Capture the cell that displays the provided text and extract its [x, y] central coordinate. 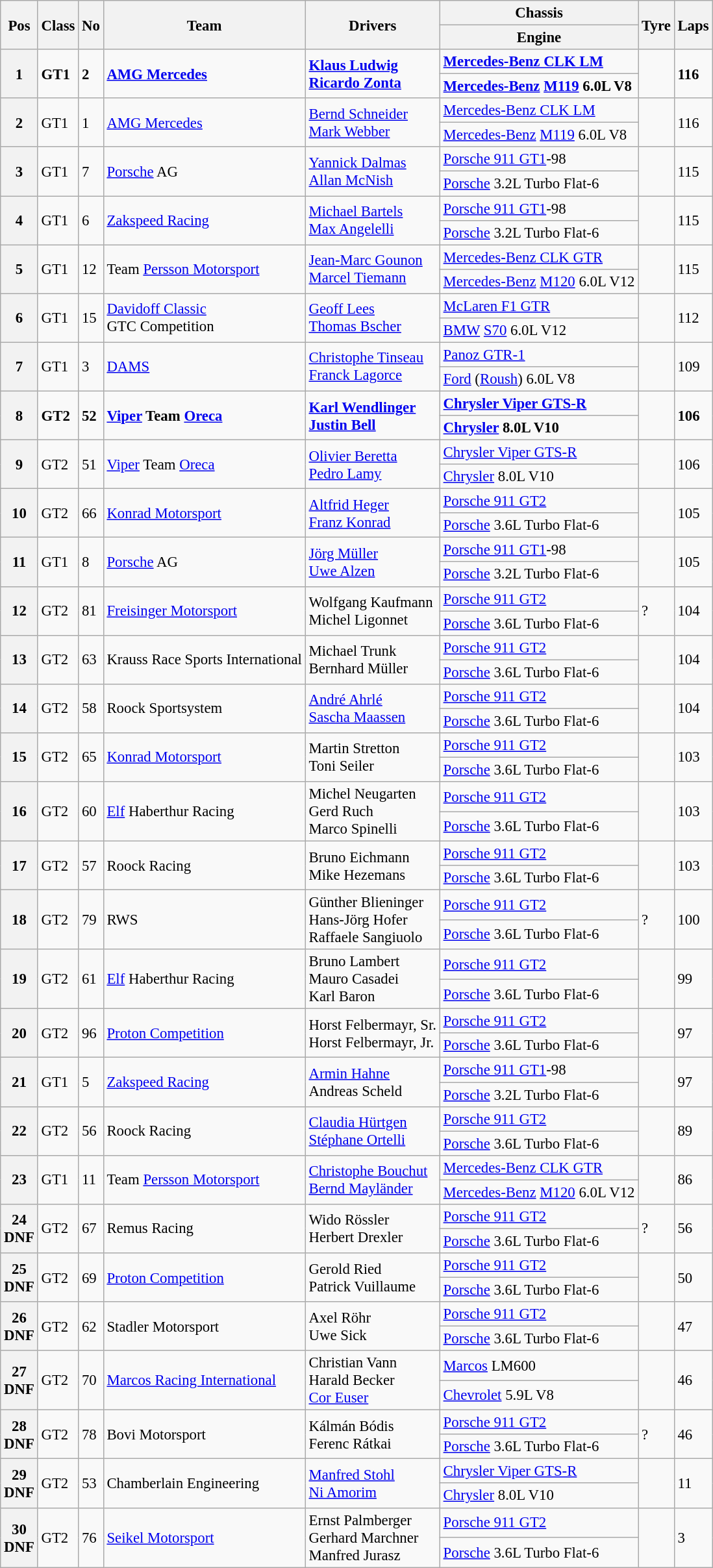
Kálmán Bódis Ferenc Rátkai [373, 1435]
28DNF [19, 1435]
Claudia Hürtgen Stéphane Ortelli [373, 1131]
Wolfgang Kaufmann Michel Ligonnet [373, 610]
André Ahrlé Sascha Maassen [373, 709]
Tyre [656, 25]
Altfrid Heger Franz Konrad [373, 513]
47 [694, 1326]
Class [58, 25]
Marcos Racing International [204, 1380]
20 [19, 1034]
112 [694, 318]
66 [91, 513]
Günther Blieninger Hans-Jörg Hofer Raffaele Sangiuolo [373, 920]
Bruno Eichmann Mike Hezemans [373, 866]
4 [19, 221]
Bovi Motorsport [204, 1435]
57 [91, 866]
Yannick Dalmas Allan McNish [373, 171]
60 [91, 812]
Stadler Motorsport [204, 1326]
Jörg Müller Uwe Alzen [373, 562]
16 [19, 812]
81 [91, 610]
78 [91, 1435]
Michael Trunk Bernhard Müller [373, 660]
58 [91, 709]
Bruno Lambert Mauro Casadei Karl Baron [373, 979]
Christophe Tinseau Franck Lagorce [373, 366]
100 [694, 920]
DAMS [204, 366]
99 [694, 979]
Axel Röhr Uwe Sick [373, 1326]
Chevrolet 5.9L V8 [539, 1395]
19 [19, 979]
Krauss Race Sports International [204, 660]
27DNF [19, 1380]
Christian Vann Harald Becker Cor Euser [373, 1380]
McLaren F1 GTR [539, 306]
76 [91, 1537]
30DNF [19, 1537]
69 [91, 1278]
Christophe Bouchut Bernd Mayländer [373, 1179]
29DNF [19, 1483]
No [91, 25]
Karl Wendlinger Justin Bell [373, 416]
Manfred Stohl Ni Amorim [373, 1483]
9 [19, 465]
65 [91, 757]
109 [694, 366]
BMW S70 6.0L V12 [539, 330]
62 [91, 1326]
23 [19, 1179]
22 [19, 1131]
Chassis [539, 13]
Panoz GTR-1 [539, 355]
Laps [694, 25]
Klaus Ludwig Ricardo Zonta [373, 74]
Michel Neugarten Gerd Ruch Marco Spinelli [373, 812]
Chamberlain Engineering [204, 1483]
Horst Felbermayr, Sr. Horst Felbermayr, Jr. [373, 1034]
63 [91, 660]
Jean-Marc Gounon Marcel Tiemann [373, 269]
Ford (Roush) 6.0L V8 [539, 379]
53 [91, 1483]
Davidoff Classic GTC Competition [204, 318]
61 [91, 979]
50 [694, 1278]
52 [91, 416]
Ernst Palmberger Gerhard Marchner Manfred Jurasz [373, 1537]
Michael Bartels Max Angelelli [373, 221]
Engine [539, 38]
Gerold Ried Patrick Vuillaume [373, 1278]
Bernd Schneider Mark Webber [373, 122]
Olivier Beretta Pedro Lamy [373, 465]
Martin Stretton Toni Seiler [373, 757]
Team [204, 25]
67 [91, 1228]
Pos [19, 25]
89 [694, 1131]
51 [91, 465]
24DNF [19, 1228]
Geoff Lees Thomas Bscher [373, 318]
18 [19, 920]
96 [91, 1034]
21 [19, 1082]
70 [91, 1380]
Marcos LM600 [539, 1365]
26DNF [19, 1326]
13 [19, 660]
17 [19, 866]
Seikel Motorsport [204, 1537]
10 [19, 513]
Roock Sportsystem [204, 709]
Drivers [373, 25]
Wido Rössler Herbert Drexler [373, 1228]
14 [19, 709]
Armin Hahne Andreas Scheld [373, 1082]
79 [91, 920]
86 [694, 1179]
Freisinger Motorsport [204, 610]
25DNF [19, 1278]
Remus Racing [204, 1228]
RWS [204, 920]
